Return the (X, Y) coordinate for the center point of the cell that contains the specified text.  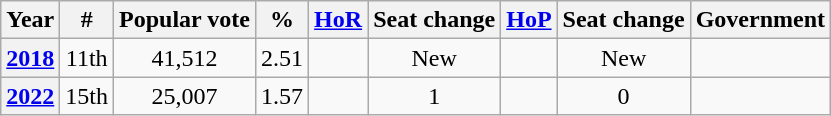
HoP (529, 20)
% (282, 20)
Year (30, 20)
# (87, 20)
1 (434, 96)
41,512 (185, 58)
15th (87, 96)
2018 (30, 58)
11th (87, 58)
Popular vote (185, 20)
1.57 (282, 96)
Government (760, 20)
0 (624, 96)
2022 (30, 96)
2.51 (282, 58)
HoR (338, 20)
25,007 (185, 96)
